Search for the cell housing the specified text and yield its (X, Y) center coordinate. 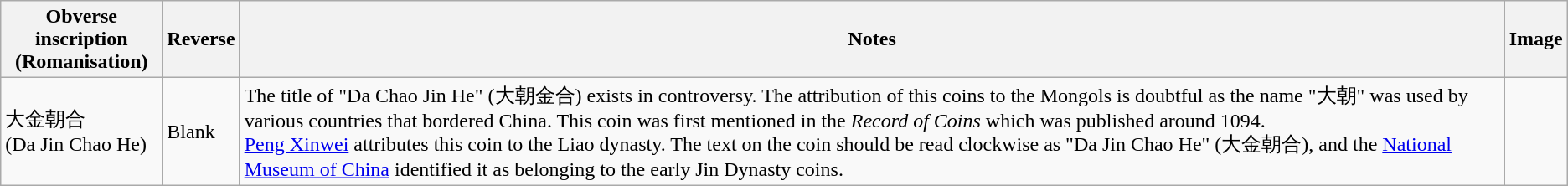
Blank (201, 132)
Obverse inscription(Romanisation) (82, 39)
大金朝合(Da Jin Chao He) (82, 132)
Notes (872, 39)
Image (1536, 39)
Reverse (201, 39)
